Extract the [X, Y] coordinate from the center of the cell holding the provided text.  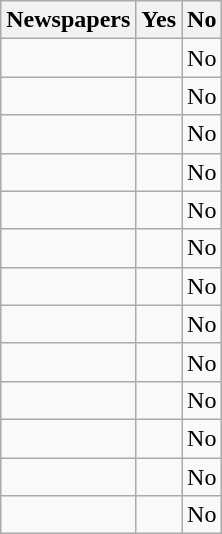
Newspapers [68, 20]
Yes [159, 20]
